Extract the [x, y] coordinate from the center of the cell holding the provided text.  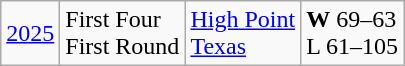
2025 [30, 34]
First FourFirst Round [122, 34]
High PointTexas [243, 34]
W 69–63L 61–105 [352, 34]
